Detect which cell encompasses the target text, then output its [X, Y] center coordinate. 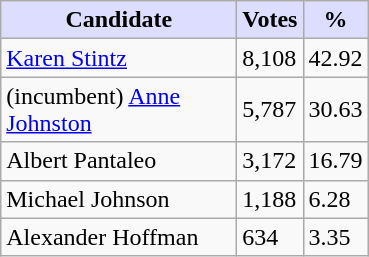
5,787 [270, 110]
Albert Pantaleo [119, 161]
8,108 [270, 58]
Candidate [119, 20]
Michael Johnson [119, 199]
(incumbent) Anne Johnston [119, 110]
3.35 [336, 237]
Alexander Hoffman [119, 237]
1,188 [270, 199]
% [336, 20]
634 [270, 237]
6.28 [336, 199]
Karen Stintz [119, 58]
42.92 [336, 58]
16.79 [336, 161]
30.63 [336, 110]
3,172 [270, 161]
Votes [270, 20]
